Locate the cell with the specified text and output its (x, y) center coordinate. 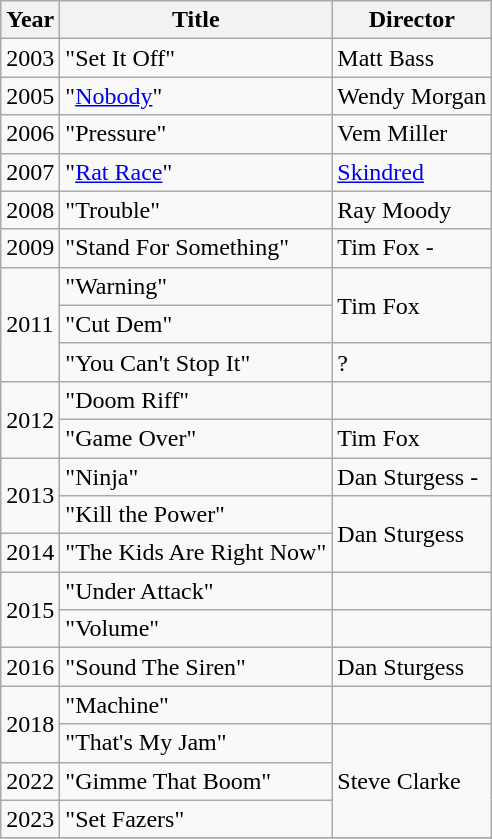
2006 (30, 134)
"Nobody" (196, 96)
2005 (30, 96)
2022 (30, 781)
"Pressure" (196, 134)
"Trouble" (196, 210)
Matt Bass (412, 58)
Wendy Morgan (412, 96)
Title (196, 20)
Vem Miller (412, 134)
2011 (30, 324)
"Volume" (196, 629)
"Ninja" (196, 477)
2015 (30, 610)
2016 (30, 667)
"The Kids Are Right Now" (196, 553)
"Set Fazers" (196, 819)
2018 (30, 724)
"Stand For Something" (196, 248)
2012 (30, 419)
"Kill the Power" (196, 515)
"Machine" (196, 705)
Skindred (412, 172)
"Under Attack" (196, 591)
2014 (30, 553)
"Sound The Siren" (196, 667)
Dan Sturgess - (412, 477)
? (412, 362)
"Game Over" (196, 438)
Steve Clarke (412, 781)
"Cut Dem" (196, 324)
"Set It Off" (196, 58)
Ray Moody (412, 210)
Director (412, 20)
"Warning" (196, 286)
2013 (30, 496)
"Gimme That Boom" (196, 781)
Year (30, 20)
2007 (30, 172)
2023 (30, 819)
Tim Fox - (412, 248)
2009 (30, 248)
"That's My Jam" (196, 743)
2008 (30, 210)
"You Can't Stop It" (196, 362)
"Doom Riff" (196, 400)
2003 (30, 58)
"Rat Race" (196, 172)
